Scan for the cell matching the given text and deliver its (X, Y) coordinate at center. 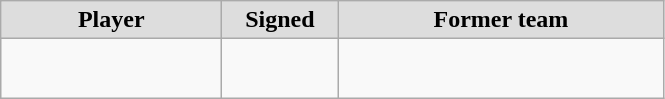
Former team (501, 20)
Signed (280, 20)
Player (112, 20)
